Identify which cell holds the provided text, then report its [x, y] central coordinate. 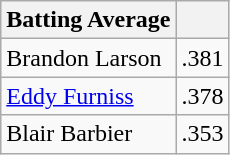
Batting Average [88, 20]
Brandon Larson [88, 58]
.381 [202, 58]
Blair Barbier [88, 134]
Eddy Furniss [88, 96]
.378 [202, 96]
.353 [202, 134]
